Identify which cell holds the provided text, then report its [X, Y] central coordinate. 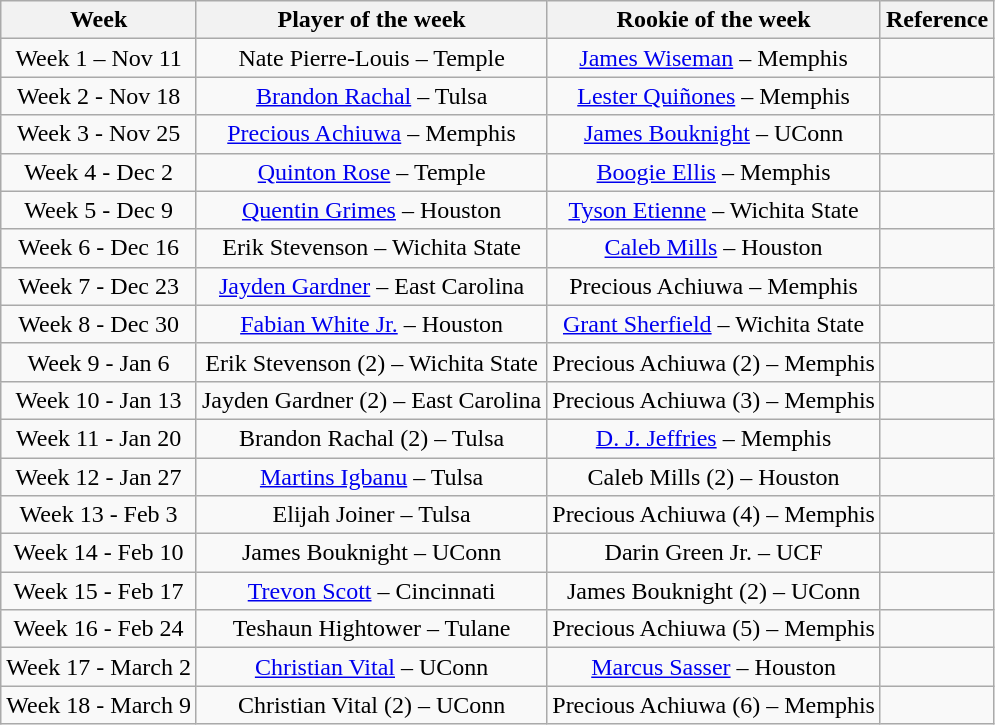
Week 2 - Nov 18 [99, 96]
Christian Vital – UConn [371, 667]
Week 5 - Dec 9 [99, 210]
Precious Achiuwa (6) – Memphis [714, 705]
Jayden Gardner – East Carolina [371, 286]
Week 8 - Dec 30 [99, 324]
Week 4 - Dec 2 [99, 172]
Week 11 - Jan 20 [99, 438]
D. J. Jeffries – Memphis [714, 438]
Boogie Ellis – Memphis [714, 172]
Fabian White Jr. – Houston [371, 324]
Darin Green Jr. – UCF [714, 553]
Week 10 - Jan 13 [99, 400]
Week 9 - Jan 6 [99, 362]
Week 15 - Feb 17 [99, 591]
Erik Stevenson (2) – Wichita State [371, 362]
Brandon Rachal (2) – Tulsa [371, 438]
James Bouknight (2) – UConn [714, 591]
Rookie of the week [714, 20]
Week 14 - Feb 10 [99, 553]
Precious Achiuwa (4) – Memphis [714, 515]
Player of the week [371, 20]
Reference [936, 20]
Week 17 - March 2 [99, 667]
Martins Igbanu – Tulsa [371, 477]
Teshaun Hightower – Tulane [371, 629]
Jayden Gardner (2) – East Carolina [371, 400]
Quentin Grimes – Houston [371, 210]
Week 16 - Feb 24 [99, 629]
Week 13 - Feb 3 [99, 515]
Erik Stevenson – Wichita State [371, 248]
Week 1 – Nov 11 [99, 58]
Week [99, 20]
Week 6 - Dec 16 [99, 248]
Brandon Rachal – Tulsa [371, 96]
Week 12 - Jan 27 [99, 477]
Quinton Rose – Temple [371, 172]
Christian Vital (2) – UConn [371, 705]
Precious Achiuwa (2) – Memphis [714, 362]
Caleb Mills – Houston [714, 248]
Caleb Mills (2) – Houston [714, 477]
Nate Pierre-Louis – Temple [371, 58]
Tyson Etienne – Wichita State [714, 210]
Marcus Sasser – Houston [714, 667]
James Wiseman – Memphis [714, 58]
Week 18 - March 9 [99, 705]
Precious Achiuwa (3) – Memphis [714, 400]
Elijah Joiner – Tulsa [371, 515]
Grant Sherfield – Wichita State [714, 324]
Trevon Scott – Cincinnati [371, 591]
Week 7 - Dec 23 [99, 286]
Week 3 - Nov 25 [99, 134]
Lester Quiñones – Memphis [714, 96]
Precious Achiuwa (5) – Memphis [714, 629]
